From the cell containing the given text, extract its center point as (x, y) coordinate. 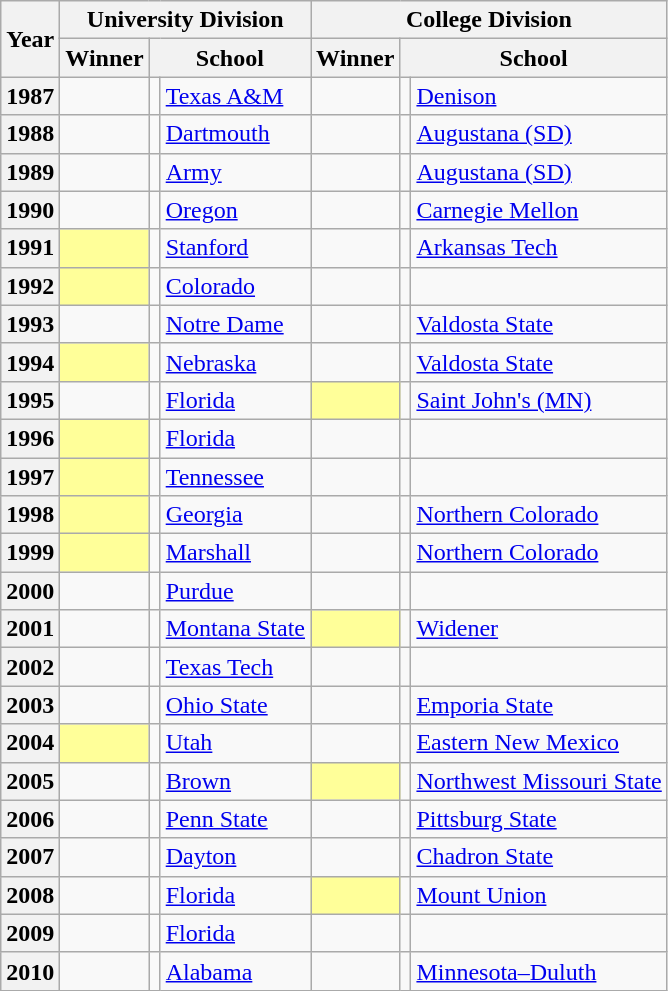
Utah (235, 743)
Nebraska (235, 362)
Oregon (235, 210)
2008 (30, 895)
1993 (30, 324)
Dayton (235, 857)
Texas Tech (235, 667)
Eastern New Mexico (539, 743)
Texas A&M (235, 96)
Colorado (235, 286)
Year (30, 39)
Purdue (235, 591)
Mount Union (539, 895)
1991 (30, 248)
Saint John's (MN) (539, 400)
University Division (186, 20)
1998 (30, 515)
1987 (30, 96)
Northwest Missouri State (539, 781)
2004 (30, 743)
Widener (539, 629)
1989 (30, 172)
Dartmouth (235, 134)
Arkansas Tech (539, 248)
2000 (30, 591)
Ohio State (235, 705)
1994 (30, 362)
2006 (30, 819)
Minnesota–Duluth (539, 971)
2001 (30, 629)
Marshall (235, 553)
Alabama (235, 971)
1996 (30, 438)
2009 (30, 933)
1988 (30, 134)
Emporia State (539, 705)
Stanford (235, 248)
Brown (235, 781)
1997 (30, 477)
Georgia (235, 515)
2003 (30, 705)
Denison (539, 96)
2007 (30, 857)
Penn State (235, 819)
1995 (30, 400)
2010 (30, 971)
Chadron State (539, 857)
Army (235, 172)
1992 (30, 286)
Notre Dame (235, 324)
1990 (30, 210)
Pittsburg State (539, 819)
College Division (490, 20)
Tennessee (235, 477)
Montana State (235, 629)
1999 (30, 553)
Carnegie Mellon (539, 210)
2005 (30, 781)
2002 (30, 667)
